Extract the (x, y) coordinate from the center of the cell holding the provided text.  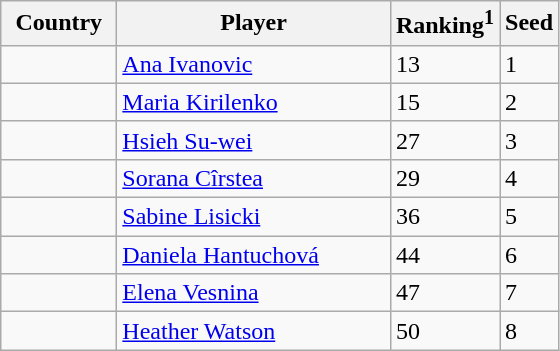
Heather Watson (254, 331)
1 (530, 64)
Elena Vesnina (254, 293)
Country (59, 24)
44 (444, 255)
3 (530, 140)
Daniela Hantuchová (254, 255)
Maria Kirilenko (254, 102)
47 (444, 293)
6 (530, 255)
29 (444, 178)
Sabine Lisicki (254, 217)
8 (530, 331)
5 (530, 217)
7 (530, 293)
Ana Ivanovic (254, 64)
Player (254, 24)
27 (444, 140)
Sorana Cîrstea (254, 178)
50 (444, 331)
13 (444, 64)
Ranking1 (444, 24)
2 (530, 102)
Hsieh Su-wei (254, 140)
15 (444, 102)
4 (530, 178)
Seed (530, 24)
36 (444, 217)
